Detect which cell encompasses the target text, then output its (x, y) center coordinate. 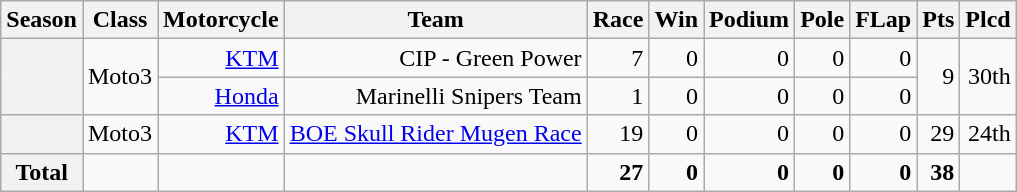
Win (676, 20)
19 (618, 134)
24th (988, 134)
Season (42, 20)
Motorcycle (222, 20)
Race (618, 20)
FLap (884, 20)
Plcd (988, 20)
27 (618, 172)
Pole (822, 20)
Team (436, 20)
BOE Skull Rider Mugen Race (436, 134)
Class (120, 20)
9 (938, 77)
Podium (750, 20)
38 (938, 172)
CIP - Green Power (436, 58)
29 (938, 134)
7 (618, 58)
1 (618, 96)
Marinelli Snipers Team (436, 96)
30th (988, 77)
Total (42, 172)
Honda (222, 96)
Pts (938, 20)
